Return the [X, Y] coordinate for the center point of the cell that contains the specified text.  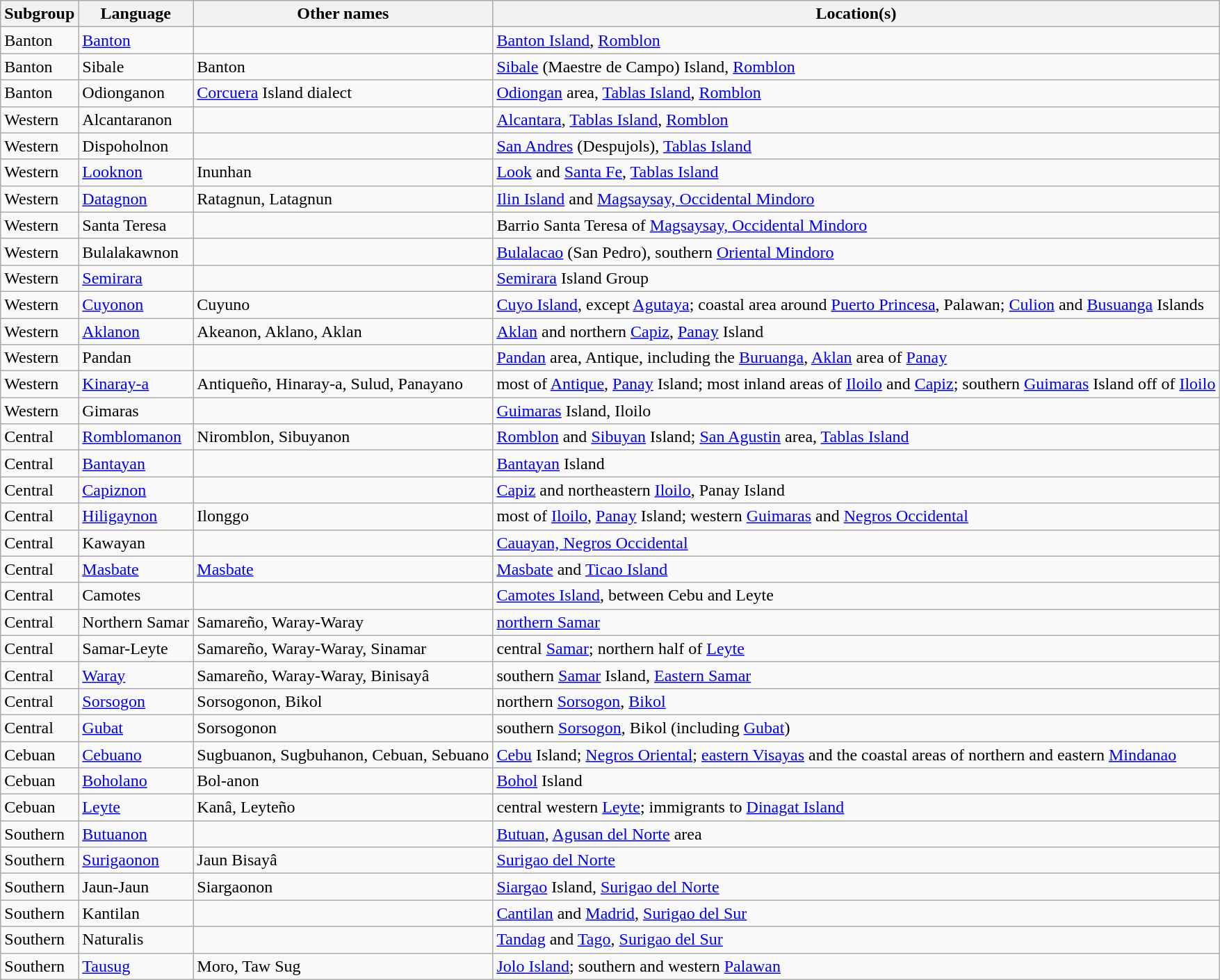
Sibale [136, 67]
Cuyuno [343, 304]
most of Antique, Panay Island; most inland areas of Iloilo and Capiz; southern Guimaras Island off of Iloilo [856, 384]
Look and Santa Fe, Tablas Island [856, 172]
southern Samar Island, Eastern Samar [856, 675]
Samar-Leyte [136, 648]
Tausug [136, 966]
Gimaras [136, 411]
Semirara [136, 278]
Corcuera Island dialect [343, 93]
Cuyonon [136, 304]
Banton Island, Romblon [856, 40]
northern Samar [856, 622]
Samareño, Waray-Waray [343, 622]
Aklan and northern Capiz, Panay Island [856, 332]
Location(s) [856, 14]
Capiznon [136, 490]
Surigao del Norte [856, 860]
most of Iloilo, Panay Island; western Guimaras and Negros Occidental [856, 516]
Odionganon [136, 93]
Aklanon [136, 332]
Datagnon [136, 199]
Jaun Bisayâ [343, 860]
Samareño, Waray-Waray, Sinamar [343, 648]
Semirara Island Group [856, 278]
Niromblon, Sibuyanon [343, 437]
Jaun-Jaun [136, 887]
Bantayan Island [856, 464]
northern Sorsogon, Bikol [856, 701]
Camotes Island, between Cebu and Leyte [856, 596]
Subgroup [40, 14]
Capiz and northeastern Iloilo, Panay Island [856, 490]
Leyte [136, 808]
Surigaonon [136, 860]
Jolo Island; southern and western Palawan [856, 966]
Masbate and Ticao Island [856, 569]
Akeanon, Aklano, Aklan [343, 332]
Dispoholnon [136, 146]
Alcantaranon [136, 120]
Siargaonon [343, 887]
Alcantara, Tablas Island, Romblon [856, 120]
Moro, Taw Sug [343, 966]
Naturalis [136, 940]
Tandag and Tago, Surigao del Sur [856, 940]
Cuyo Island, except Agutaya; coastal area around Puerto Princesa, Palawan; Culion and Busuanga Islands [856, 304]
Guimaras Island, Iloilo [856, 411]
San Andres (Despujols), Tablas Island [856, 146]
Siargao Island, Surigao del Norte [856, 887]
central western Leyte; immigrants to Dinagat Island [856, 808]
Boholano [136, 781]
Bulalakawnon [136, 252]
Sorsogonon, Bikol [343, 701]
Sibale (Maestre de Campo) Island, Romblon [856, 67]
Kinaray-a [136, 384]
Looknon [136, 172]
Ratagnun, Latagnun [343, 199]
Butuanon [136, 834]
Cauayan, Negros Occidental [856, 543]
Romblomanon [136, 437]
Ilonggo [343, 516]
Waray [136, 675]
Romblon and Sibuyan Island; San Agustin area, Tablas Island [856, 437]
Cebuano [136, 754]
Santa Teresa [136, 225]
Cebu Island; Negros Oriental; eastern Visayas and the coastal areas of northern and eastern Mindanao [856, 754]
Odiongan area, Tablas Island, Romblon [856, 93]
Barrio Santa Teresa of Magsaysay, Occidental Mindoro [856, 225]
Bantayan [136, 464]
Northern Samar [136, 622]
Kawayan [136, 543]
Pandan [136, 358]
Kantilan [136, 913]
Inunhan [343, 172]
Bol-anon [343, 781]
Bulalacao (San Pedro), southern Oriental Mindoro [856, 252]
Cantilan and Madrid, Surigao del Sur [856, 913]
Camotes [136, 596]
Ilin Island and Magsaysay, Occidental Mindoro [856, 199]
Kanâ, Leyteño [343, 808]
Sorsogonon [343, 728]
Language [136, 14]
Bohol Island [856, 781]
Hiligaynon [136, 516]
Pandan area, Antique, including the Buruanga, Aklan area of Panay [856, 358]
Butuan, Agusan del Norte area [856, 834]
Other names [343, 14]
Gubat [136, 728]
southern Sorsogon, Bikol (including Gubat) [856, 728]
Samareño, Waray-Waray, Binisayâ [343, 675]
Antiqueño, Hinaray-a, Sulud, Panayano [343, 384]
central Samar; northern half of Leyte [856, 648]
Sorsogon [136, 701]
Sugbuanon, Sugbuhanon, Cebuan, Sebuano [343, 754]
